Capture the cell that displays the provided text and extract its [x, y] central coordinate. 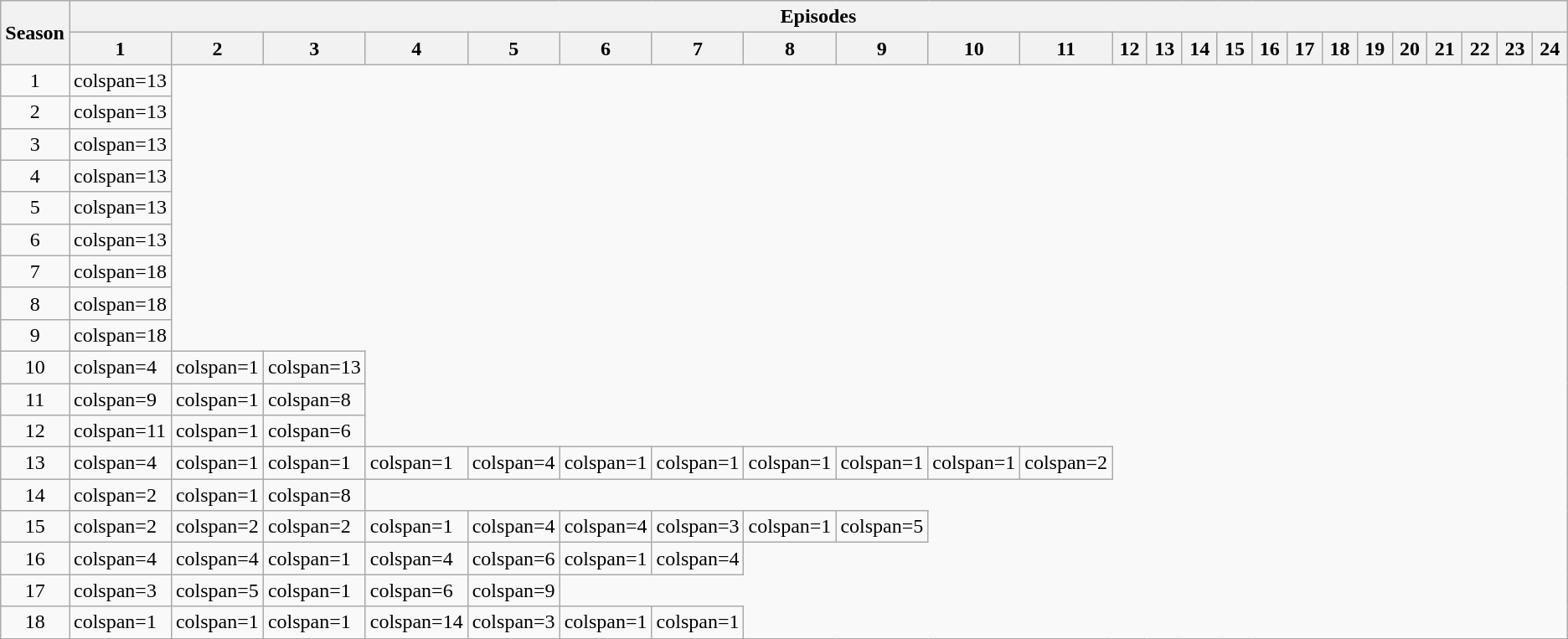
22 [1480, 49]
Season [35, 33]
Episodes [818, 17]
21 [1445, 49]
19 [1375, 49]
24 [1550, 49]
colspan=14 [416, 622]
colspan=11 [120, 431]
20 [1410, 49]
23 [1515, 49]
